Locate the cell with the specified text and output its (x, y) center coordinate. 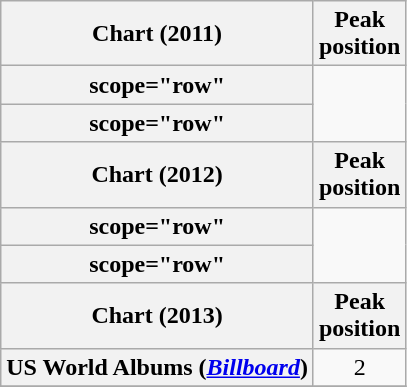
Chart (2012) (158, 174)
US World Albums (Billboard) (158, 367)
Chart (2013) (158, 316)
Chart (2011) (158, 34)
2 (359, 367)
